From the cell containing the given text, extract its center point as (X, Y) coordinate. 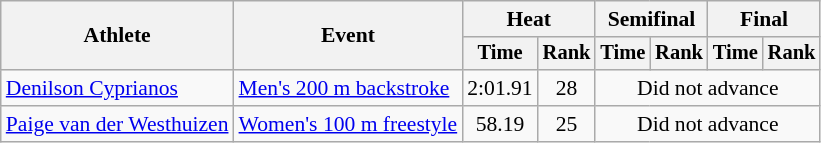
2:01.91 (500, 88)
Women's 100 m freestyle (348, 124)
28 (567, 88)
Men's 200 m backstroke (348, 88)
Heat (528, 19)
Paige van der Westhuizen (118, 124)
58.19 (500, 124)
Athlete (118, 36)
Denilson Cyprianos (118, 88)
25 (567, 124)
Event (348, 36)
Final (764, 19)
Semifinal (651, 19)
